Determine the [X, Y] coordinate at the center of the cell enclosing the given text.  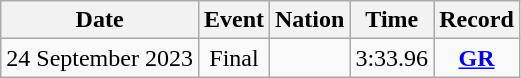
Final [234, 58]
Record [477, 20]
3:33.96 [392, 58]
Event [234, 20]
Nation [310, 20]
GR [477, 58]
24 September 2023 [100, 58]
Time [392, 20]
Date [100, 20]
